Locate the cell with the specified text and output its [X, Y] center coordinate. 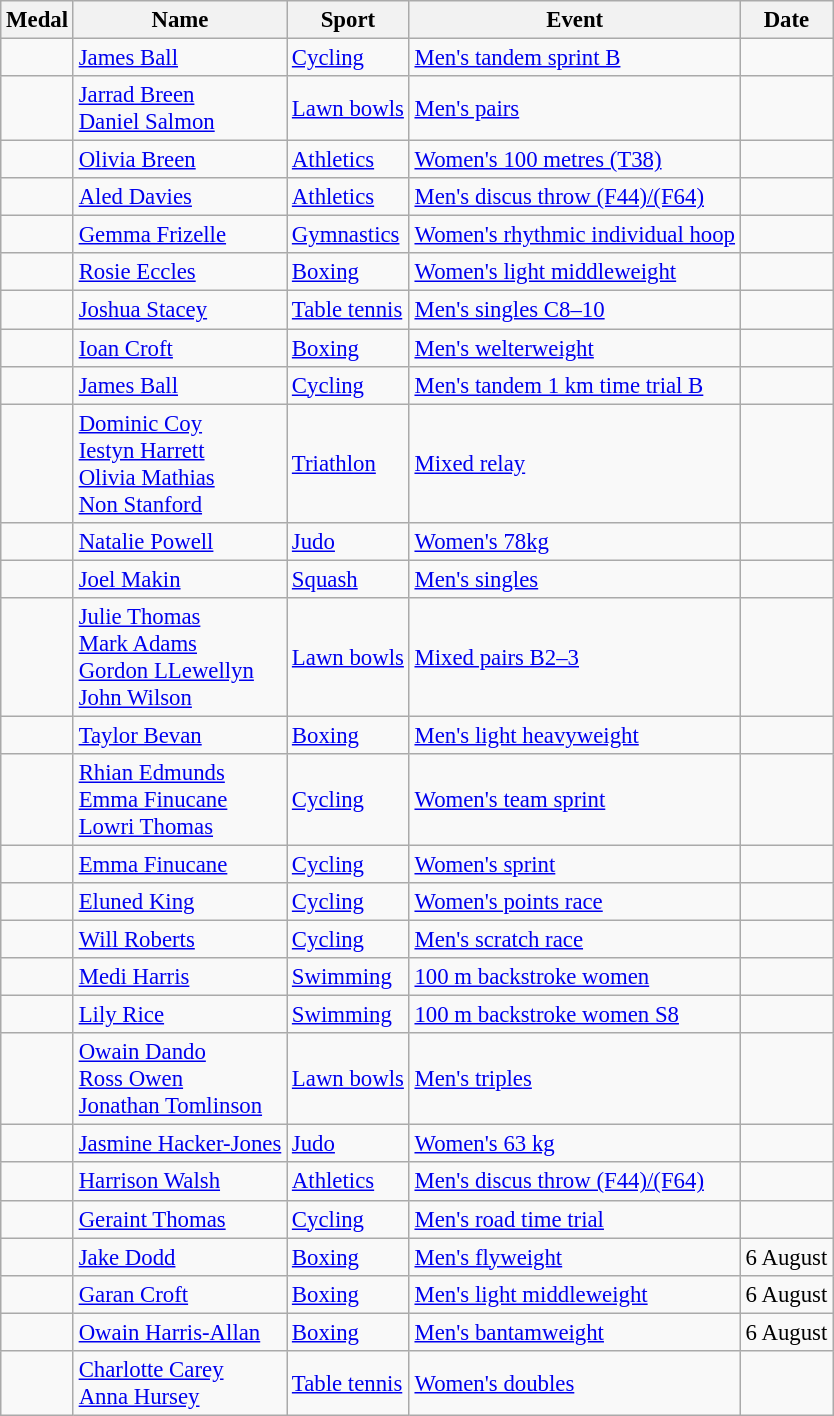
Olivia Breen [180, 160]
Jake Dodd [180, 1257]
Women's points race [574, 902]
Event [574, 20]
Garan Croft [180, 1294]
Rosie Eccles [180, 273]
Owain Harris-Allan [180, 1332]
100 m backstroke women S8 [574, 1015]
Charlotte CareyAnna Hursey [180, 1384]
Harrison Walsh [180, 1182]
Men's tandem sprint B [574, 58]
Men's singles C8–10 [574, 310]
Women's light middleweight [574, 273]
Men's welterweight [574, 348]
Eluned King [180, 902]
Women's sprint [574, 864]
Geraint Thomas [180, 1219]
Women's 100 metres (T38) [574, 160]
Men's singles [574, 579]
Owain DandoRoss OwenJonathan Tomlinson [180, 1079]
Women's rhythmic individual hoop [574, 235]
Ioan Croft [180, 348]
Joshua Stacey [180, 310]
Will Roberts [180, 940]
Lily Rice [180, 1015]
Women's 78kg [574, 541]
Men's triples [574, 1079]
Mixed relay [574, 464]
Gymnastics [348, 235]
Men's bantamweight [574, 1332]
100 m backstroke women [574, 977]
Emma Finucane [180, 864]
Men's flyweight [574, 1257]
Men's tandem 1 km time trial B [574, 385]
Mixed pairs B2–3 [574, 658]
Aled Davies [180, 197]
Jarrad BreenDaniel Salmon [180, 108]
Julie ThomasMark AdamsGordon LLewellynJohn Wilson [180, 658]
Men's light heavyweight [574, 735]
Rhian EdmundsEmma FinucaneLowri Thomas [180, 800]
Jasmine Hacker-Jones [180, 1144]
Men's light middleweight [574, 1294]
Squash [348, 579]
Medal [38, 20]
Gemma Frizelle [180, 235]
Date [786, 20]
Women's doubles [574, 1384]
Medi Harris [180, 977]
Dominic CoyIestyn HarrettOlivia MathiasNon Stanford [180, 464]
Natalie Powell [180, 541]
Sport [348, 20]
Joel Makin [180, 579]
Men's road time trial [574, 1219]
Men's scratch race [574, 940]
Triathlon [348, 464]
Women's team sprint [574, 800]
Men's pairs [574, 108]
Name [180, 20]
Women's 63 kg [574, 1144]
Taylor Bevan [180, 735]
